Pinpoint the cell where the given text exists, returning its [X, Y] midpoint coordinate. 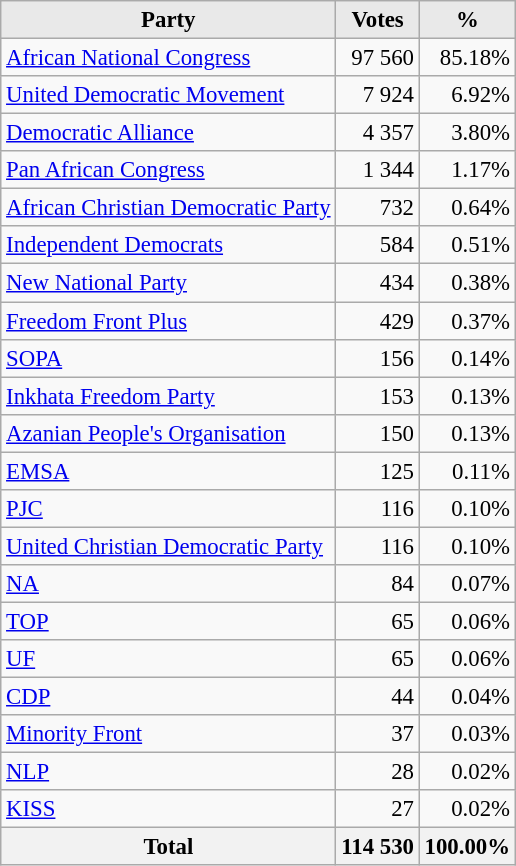
KISS [168, 809]
97 560 [378, 58]
1 344 [378, 170]
TOP [168, 621]
153 [378, 396]
4 357 [378, 133]
0.03% [467, 734]
PJC [168, 509]
156 [378, 358]
% [467, 20]
85.18% [467, 58]
732 [378, 208]
Freedom Front Plus [168, 321]
Total [168, 847]
NLP [168, 772]
0.04% [467, 697]
37 [378, 734]
584 [378, 245]
429 [378, 321]
1.17% [467, 170]
434 [378, 283]
3.80% [467, 133]
0.11% [467, 471]
UF [168, 659]
28 [378, 772]
United Christian Democratic Party [168, 546]
Party [168, 20]
0.07% [467, 584]
0.51% [467, 245]
United Democratic Movement [168, 95]
Azanian People's Organisation [168, 433]
150 [378, 433]
114 530 [378, 847]
0.64% [467, 208]
African National Congress [168, 58]
Democratic Alliance [168, 133]
0.14% [467, 358]
Votes [378, 20]
African Christian Democratic Party [168, 208]
6.92% [467, 95]
Inkhata Freedom Party [168, 396]
0.37% [467, 321]
Independent Democrats [168, 245]
100.00% [467, 847]
NA [168, 584]
27 [378, 809]
0.38% [467, 283]
New National Party [168, 283]
Minority Front [168, 734]
Pan African Congress [168, 170]
84 [378, 584]
44 [378, 697]
7 924 [378, 95]
SOPA [168, 358]
125 [378, 471]
CDP [168, 697]
EMSA [168, 471]
